Identify which cell holds the provided text, then report its (X, Y) central coordinate. 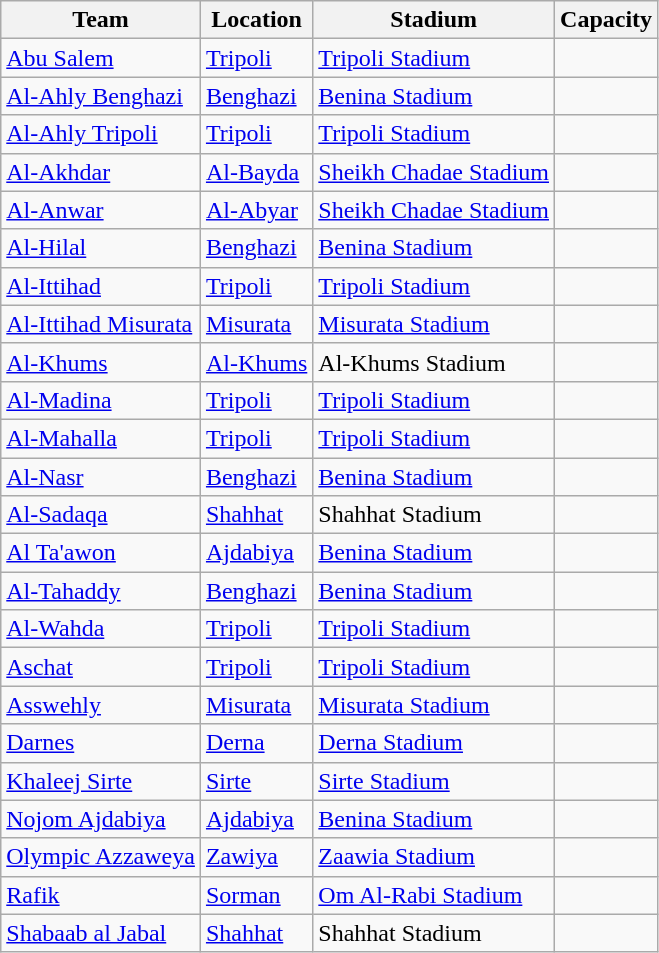
Al-Hilal (101, 248)
Derna (256, 743)
Location (256, 20)
Om Al-Rabi Stadium (434, 895)
Al-Ittihad Misurata (101, 324)
Al-Khums Stadium (434, 362)
Al-Anwar (101, 210)
Olympic Azzaweya (101, 857)
Al-Madina (101, 400)
Al-Ahly Tripoli (101, 134)
Al-Nasr (101, 477)
Zaawia Stadium (434, 857)
Al-Abyar (256, 210)
Al-Akhdar (101, 172)
Sirte Stadium (434, 781)
Al-Ahly Benghazi (101, 96)
Abu Salem (101, 58)
Nojom Ajdabiya (101, 819)
Shabaab al Jabal (101, 933)
Al-Bayda (256, 172)
Derna Stadium (434, 743)
Sorman (256, 895)
Rafik (101, 895)
Team (101, 20)
Sirte (256, 781)
Zawiya (256, 857)
Aschat (101, 667)
Khaleej Sirte (101, 781)
Asswehly (101, 705)
Capacity (606, 20)
Al-Wahda (101, 629)
Al Ta'awon (101, 553)
Al-Ittihad (101, 286)
Stadium (434, 20)
Al-Tahaddy (101, 591)
Al-Sadaqa (101, 515)
Al-Mahalla (101, 438)
Darnes (101, 743)
